Identify which cell holds the provided text, then report its (x, y) central coordinate. 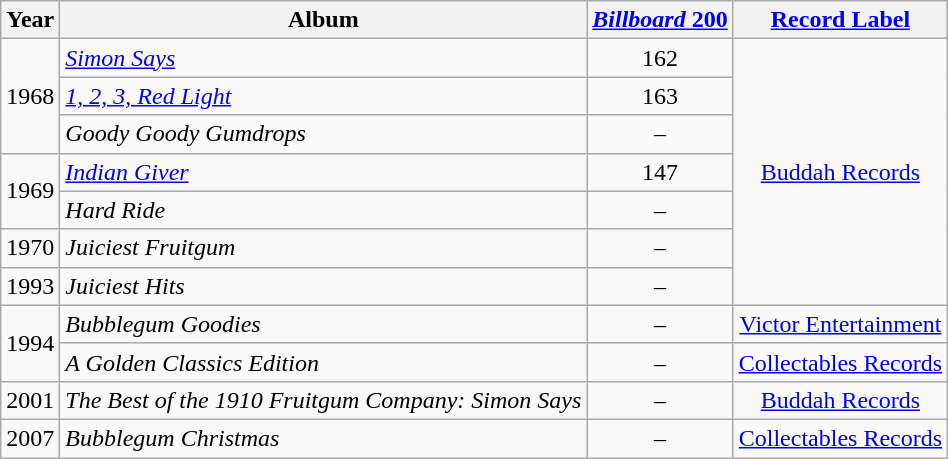
147 (660, 172)
Indian Giver (324, 172)
1968 (30, 96)
1969 (30, 191)
Year (30, 20)
1994 (30, 343)
Simon Says (324, 58)
163 (660, 96)
1, 2, 3, Red Light (324, 96)
Juiciest Hits (324, 286)
Victor Entertainment (840, 324)
A Golden Classics Edition (324, 362)
Juiciest Fruitgum (324, 248)
Hard Ride (324, 210)
2001 (30, 400)
1993 (30, 286)
Bubblegum Christmas (324, 438)
Album (324, 20)
The Best of the 1910 Fruitgum Company: Simon Says (324, 400)
2007 (30, 438)
Record Label (840, 20)
1970 (30, 248)
162 (660, 58)
Bubblegum Goodies (324, 324)
Goody Goody Gumdrops (324, 134)
Billboard 200 (660, 20)
